Scan for the cell matching the given text and deliver its [x, y] coordinate at center. 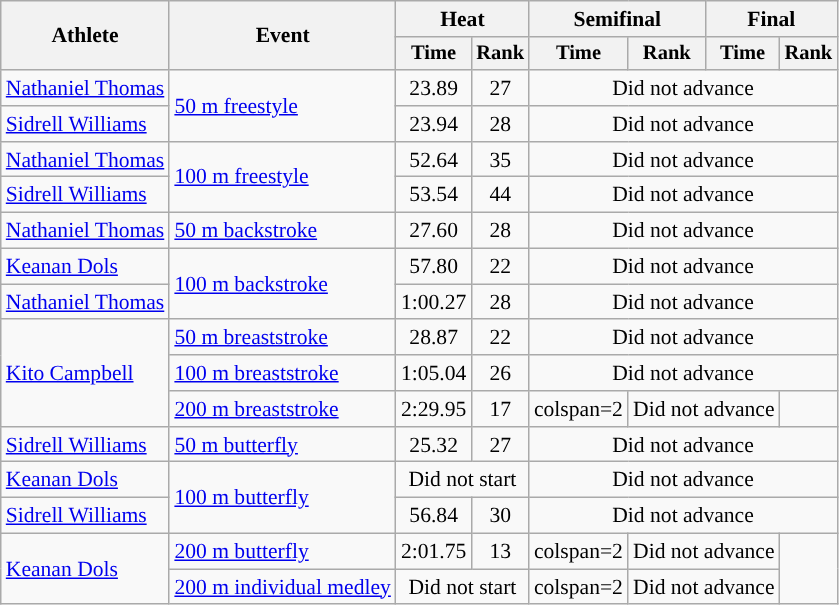
100 m breaststroke [282, 373]
Event [282, 36]
35 [500, 160]
26 [500, 373]
100 m backstroke [282, 284]
53.54 [434, 195]
Semifinal [618, 19]
30 [500, 516]
200 m individual medley [282, 587]
Athlete [86, 36]
50 m breaststroke [282, 338]
Heat [462, 19]
50 m butterfly [282, 445]
23.94 [434, 124]
Kito Campbell [86, 374]
27.60 [434, 231]
200 m breaststroke [282, 409]
13 [500, 552]
1:05.04 [434, 373]
23.89 [434, 88]
25.32 [434, 445]
Final [772, 19]
100 m freestyle [282, 178]
44 [500, 195]
1:00.27 [434, 302]
50 m freestyle [282, 106]
57.80 [434, 267]
200 m butterfly [282, 552]
28.87 [434, 338]
56.84 [434, 516]
2:29.95 [434, 409]
50 m backstroke [282, 231]
100 m butterfly [282, 498]
52.64 [434, 160]
17 [500, 409]
2:01.75 [434, 552]
